Locate the cell with the specified text and output its (x, y) center coordinate. 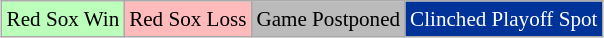
Game Postponed (328, 18)
Red Sox Win (64, 18)
Clinched Playoff Spot (504, 18)
Red Sox Loss (188, 18)
